Search for the cell housing the specified text and yield its [X, Y] center coordinate. 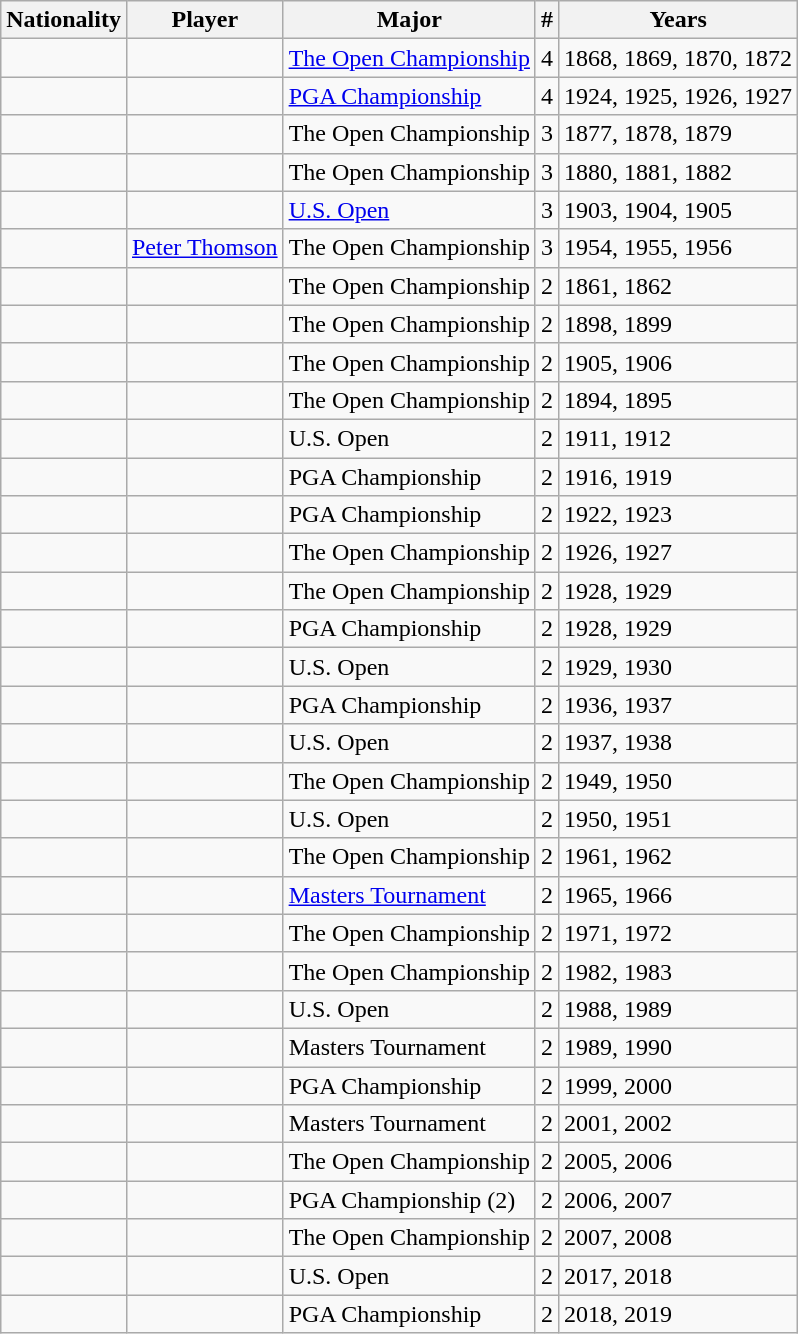
Nationality [64, 20]
1950, 1951 [678, 819]
1877, 1878, 1879 [678, 134]
2006, 2007 [678, 1200]
2007, 2008 [678, 1238]
2018, 2019 [678, 1314]
2005, 2006 [678, 1162]
Years [678, 20]
1961, 1962 [678, 857]
1905, 1906 [678, 362]
1903, 1904, 1905 [678, 210]
1929, 1930 [678, 667]
1880, 1881, 1882 [678, 172]
1868, 1869, 1870, 1872 [678, 58]
# [546, 20]
1965, 1966 [678, 895]
1982, 1983 [678, 971]
Peter Thomson [204, 248]
1954, 1955, 1956 [678, 248]
Player [204, 20]
1916, 1919 [678, 477]
1911, 1912 [678, 438]
1937, 1938 [678, 743]
1999, 2000 [678, 1085]
2017, 2018 [678, 1276]
1926, 1927 [678, 553]
Major [409, 20]
1988, 1989 [678, 1009]
1989, 1990 [678, 1047]
PGA Championship (2) [409, 1200]
1971, 1972 [678, 933]
1861, 1862 [678, 286]
1949, 1950 [678, 781]
1898, 1899 [678, 324]
1924, 1925, 1926, 1927 [678, 96]
2001, 2002 [678, 1124]
1894, 1895 [678, 400]
1936, 1937 [678, 705]
1922, 1923 [678, 515]
